Return [X, Y] of the center of cell containing provided text 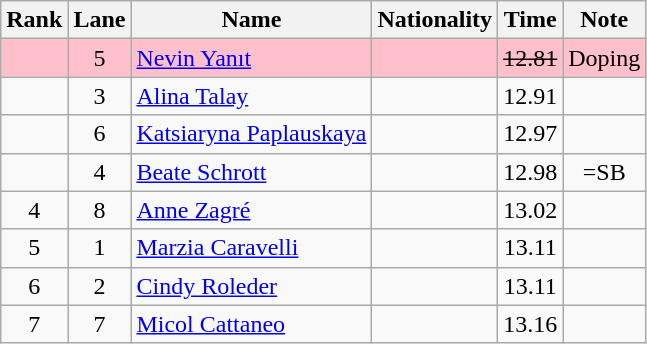
12.91 [530, 96]
3 [100, 96]
Marzia Caravelli [252, 248]
13.02 [530, 210]
12.97 [530, 134]
Note [604, 20]
13.16 [530, 324]
Beate Schrott [252, 172]
8 [100, 210]
1 [100, 248]
2 [100, 286]
Cindy Roleder [252, 286]
Nevin Yanıt [252, 58]
Nationality [435, 20]
Name [252, 20]
Alina Talay [252, 96]
Time [530, 20]
Doping [604, 58]
=SB [604, 172]
Micol Cattaneo [252, 324]
12.98 [530, 172]
12.81 [530, 58]
Anne Zagré [252, 210]
Rank [34, 20]
Katsiaryna Paplauskaya [252, 134]
Lane [100, 20]
